Output the (X, Y) coordinate of the center of the cell containing the given text.  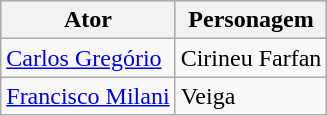
Francisco Milani (88, 96)
Veiga (251, 96)
Carlos Gregório (88, 58)
Ator (88, 20)
Personagem (251, 20)
Cirineu Farfan (251, 58)
